For the text-containing cell, return its midpoint in [x, y] coordinate format. 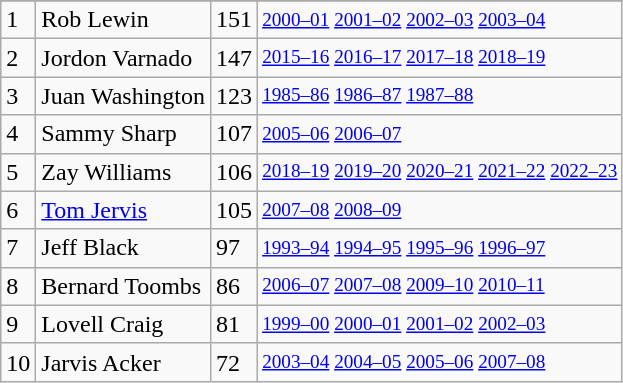
Sammy Sharp [124, 134]
1999–00 2000–01 2001–02 2002–03 [440, 324]
2006–07 2007–08 2009–10 2010–11 [440, 286]
8 [18, 286]
2 [18, 58]
151 [234, 20]
107 [234, 134]
2000–01 2001–02 2002–03 2003–04 [440, 20]
Zay Williams [124, 172]
123 [234, 96]
Bernard Toombs [124, 286]
Jordon Varnado [124, 58]
Tom Jervis [124, 210]
2015–16 2016–17 2017–18 2018–19 [440, 58]
1985–86 1986–87 1987–88 [440, 96]
97 [234, 248]
Lovell Craig [124, 324]
4 [18, 134]
7 [18, 248]
Juan Washington [124, 96]
147 [234, 58]
2005–06 2006–07 [440, 134]
5 [18, 172]
81 [234, 324]
2007–08 2008–09 [440, 210]
6 [18, 210]
9 [18, 324]
106 [234, 172]
Jeff Black [124, 248]
1993–94 1994–95 1995–96 1996–97 [440, 248]
105 [234, 210]
Jarvis Acker [124, 362]
3 [18, 96]
86 [234, 286]
2003–04 2004–05 2005–06 2007–08 [440, 362]
Rob Lewin [124, 20]
2018–19 2019–20 2020–21 2021–22 2022–23 [440, 172]
1 [18, 20]
10 [18, 362]
72 [234, 362]
